Return (X, Y) of the center of cell containing provided text 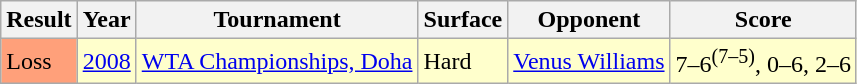
Result (39, 20)
Loss (39, 62)
Surface (463, 20)
Year (106, 20)
2008 (106, 62)
Opponent (589, 20)
Hard (463, 62)
Score (763, 20)
WTA Championships, Doha (277, 62)
Venus Williams (589, 62)
7–6(7–5), 0–6, 2–6 (763, 62)
Tournament (277, 20)
